Determine the (x, y) coordinate at the center of the cell enclosing the given text.  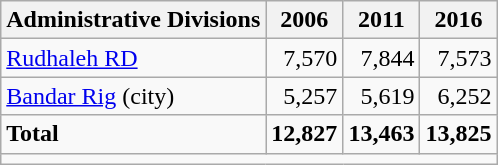
5,257 (304, 96)
7,573 (458, 58)
Total (134, 134)
Rudhaleh RD (134, 58)
2011 (382, 20)
7,844 (382, 58)
13,825 (458, 134)
2016 (458, 20)
5,619 (382, 96)
12,827 (304, 134)
Administrative Divisions (134, 20)
13,463 (382, 134)
6,252 (458, 96)
Bandar Rig (city) (134, 96)
2006 (304, 20)
7,570 (304, 58)
